Provide the (X, Y) coordinate of the cell's center where the given text is located.  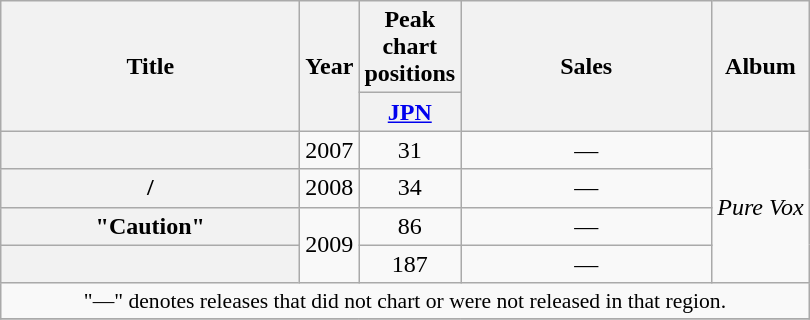
Album (760, 66)
Peak chart positions (410, 47)
2007 (330, 150)
31 (410, 150)
86 (410, 226)
"Caution" (150, 226)
2008 (330, 188)
Year (330, 66)
/ (150, 188)
Title (150, 66)
Sales (586, 66)
Pure Vox (760, 207)
"—" denotes releases that did not chart or were not released in that region. (405, 301)
34 (410, 188)
187 (410, 264)
JPN (410, 112)
2009 (330, 245)
